For the text-containing cell, return its midpoint in [X, Y] coordinate format. 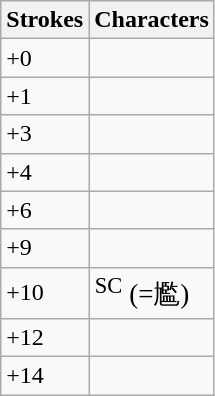
+1 [45, 96]
SC (=尷) [152, 292]
+14 [45, 376]
Characters [152, 20]
+3 [45, 134]
+9 [45, 248]
+12 [45, 337]
Strokes [45, 20]
+4 [45, 172]
+0 [45, 58]
+6 [45, 210]
+10 [45, 292]
